Scan for the cell matching the given text and deliver its (X, Y) coordinate at center. 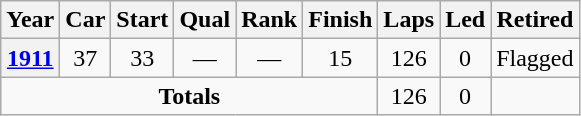
33 (142, 58)
Retired (535, 20)
Car (86, 20)
Rank (270, 20)
15 (340, 58)
37 (86, 58)
Led (466, 20)
Qual (205, 20)
1911 (30, 58)
Year (30, 20)
Start (142, 20)
Totals (190, 96)
Finish (340, 20)
Laps (409, 20)
Flagged (535, 58)
